For the text-containing cell, return its midpoint in [x, y] coordinate format. 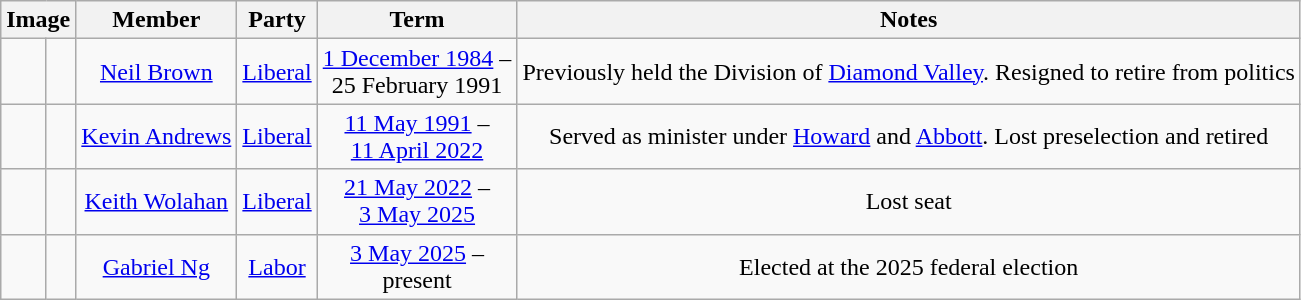
Gabriel Ng [156, 266]
Neil Brown [156, 72]
1 December 1984 –25 February 1991 [417, 72]
Image [38, 20]
Party [277, 20]
11 May 1991 –11 April 2022 [417, 136]
3 May 2025 –present [417, 266]
Lost seat [909, 202]
Elected at the 2025 federal election [909, 266]
Term [417, 20]
Previously held the Division of Diamond Valley. Resigned to retire from politics [909, 72]
Labor [277, 266]
21 May 2022 –3 May 2025 [417, 202]
Notes [909, 20]
Member [156, 20]
Served as minister under Howard and Abbott. Lost preselection and retired [909, 136]
Keith Wolahan [156, 202]
Kevin Andrews [156, 136]
